Determine the (X, Y) coordinate at the center of the cell enclosing the given text.  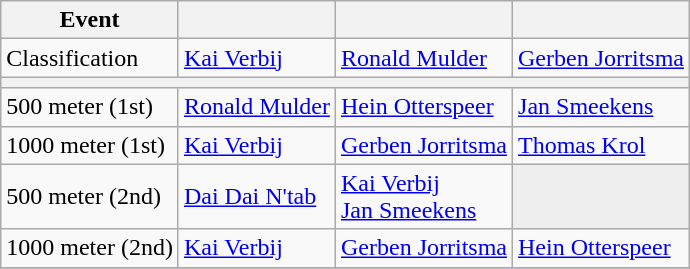
Event (90, 20)
1000 meter (1st) (90, 145)
500 meter (2nd) (90, 196)
Classification (90, 58)
500 meter (1st) (90, 107)
Jan Smeekens (602, 107)
Dai Dai N'tab (256, 196)
Kai Verbij Jan Smeekens (424, 196)
1000 meter (2nd) (90, 248)
Thomas Krol (602, 145)
